Return the [x, y] coordinate for the center point of the cell that contains the specified text.  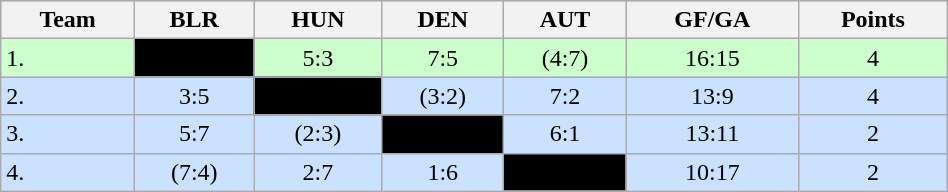
5:3 [318, 58]
BLR [194, 20]
13:9 [712, 96]
DEN [443, 20]
(3:2) [443, 96]
(2:3) [318, 134]
HUN [318, 20]
16:15 [712, 58]
2. [68, 96]
7:2 [565, 96]
3:5 [194, 96]
1. [68, 58]
13:11 [712, 134]
4. [68, 172]
2:7 [318, 172]
GF/GA [712, 20]
3. [68, 134]
AUT [565, 20]
1:6 [443, 172]
Team [68, 20]
(7:4) [194, 172]
5:7 [194, 134]
7:5 [443, 58]
10:17 [712, 172]
6:1 [565, 134]
(4:7) [565, 58]
Points [874, 20]
